Return (X, Y) of the center of cell containing provided text 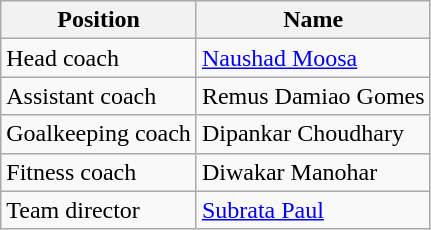
Dipankar Choudhary (313, 134)
Goalkeeping coach (99, 134)
Head coach (99, 58)
Remus Damiao Gomes (313, 96)
Position (99, 20)
Fitness coach (99, 172)
Team director (99, 210)
Name (313, 20)
Diwakar Manohar (313, 172)
Assistant coach (99, 96)
Naushad Moosa (313, 58)
Subrata Paul (313, 210)
